Return the [x, y] coordinate for the center point of the cell that contains the specified text.  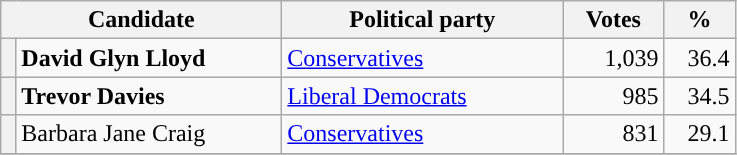
Barbara Jane Craig [149, 134]
Candidate [142, 20]
Liberal Democrats [422, 96]
29.1 [700, 134]
985 [614, 96]
David Glyn Lloyd [149, 58]
Trevor Davies [149, 96]
Political party [422, 20]
1,039 [614, 58]
% [700, 20]
34.5 [700, 96]
36.4 [700, 58]
Votes [614, 20]
831 [614, 134]
